Determine the (x, y) coordinate at the center of the cell enclosing the given text.  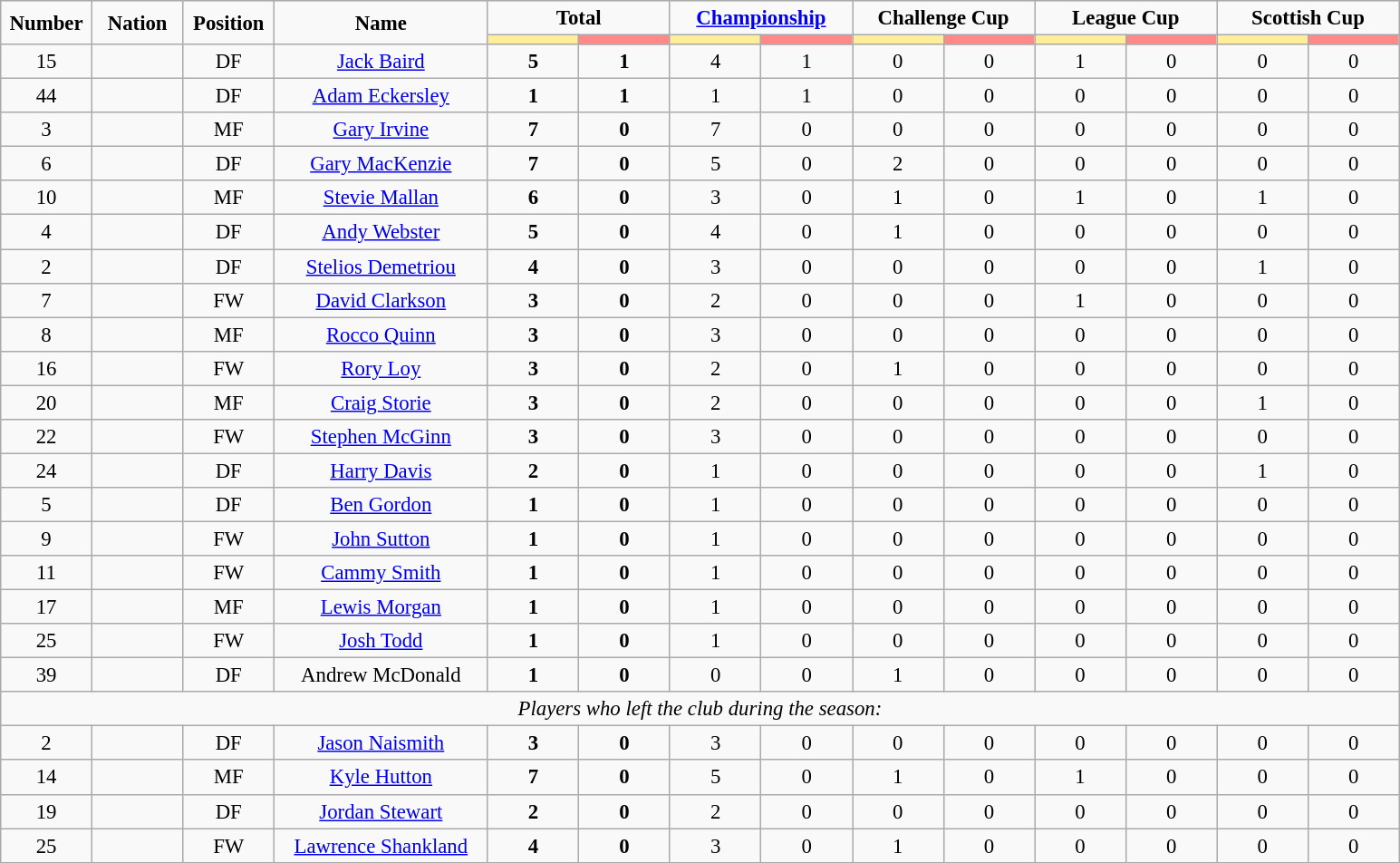
20 (47, 402)
19 (47, 811)
Cammy Smith (381, 573)
Scottish Cup (1308, 18)
15 (47, 62)
Lewis Morgan (381, 607)
Stelios Demetriou (381, 267)
9 (47, 538)
Championship (761, 18)
8 (47, 335)
Jordan Stewart (381, 811)
Andrew McDonald (381, 675)
17 (47, 607)
Nation (138, 23)
Jason Naismith (381, 743)
Adam Eckersley (381, 96)
16 (47, 368)
10 (47, 199)
14 (47, 778)
44 (47, 96)
Stephen McGinn (381, 437)
Craig Storie (381, 402)
Lawrence Shankland (381, 846)
Name (381, 23)
Ben Gordon (381, 505)
Kyle Hutton (381, 778)
League Cup (1125, 18)
Harry Davis (381, 470)
Josh Todd (381, 641)
Gary MacKenzie (381, 164)
Players who left the club during the season: (700, 709)
39 (47, 675)
24 (47, 470)
Jack Baird (381, 62)
Gary Irvine (381, 130)
11 (47, 573)
Andy Webster (381, 232)
Number (47, 23)
John Sutton (381, 538)
Rory Loy (381, 368)
Position (228, 23)
Rocco Quinn (381, 335)
22 (47, 437)
David Clarkson (381, 300)
Challenge Cup (942, 18)
Total (578, 18)
Stevie Mallan (381, 199)
